Detect which cell encompasses the target text, then output its [x, y] center coordinate. 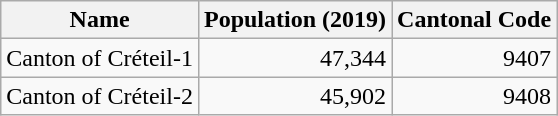
Population (2019) [294, 20]
47,344 [294, 58]
Cantonal Code [474, 20]
45,902 [294, 96]
Canton of Créteil-2 [100, 96]
Name [100, 20]
9407 [474, 58]
Canton of Créteil-1 [100, 58]
9408 [474, 96]
